Pinpoint the cell where the given text exists, returning its [X, Y] midpoint coordinate. 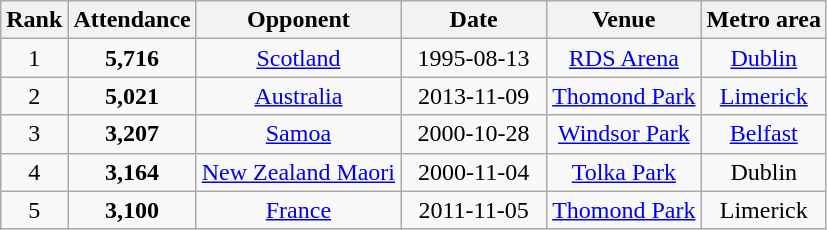
Australia [298, 96]
2000-11-04 [474, 172]
2011-11-05 [474, 210]
3,207 [132, 134]
Windsor Park [624, 134]
5 [34, 210]
5,716 [132, 58]
Opponent [298, 20]
3,164 [132, 172]
New Zealand Maori [298, 172]
RDS Arena [624, 58]
Metro area [764, 20]
5,021 [132, 96]
2 [34, 96]
3,100 [132, 210]
1995-08-13 [474, 58]
2000-10-28 [474, 134]
1 [34, 58]
3 [34, 134]
France [298, 210]
Venue [624, 20]
Scotland [298, 58]
2013-11-09 [474, 96]
Date [474, 20]
Samoa [298, 134]
Rank [34, 20]
Belfast [764, 134]
Tolka Park [624, 172]
Attendance [132, 20]
4 [34, 172]
